Return (X, Y) of the center of cell containing provided text 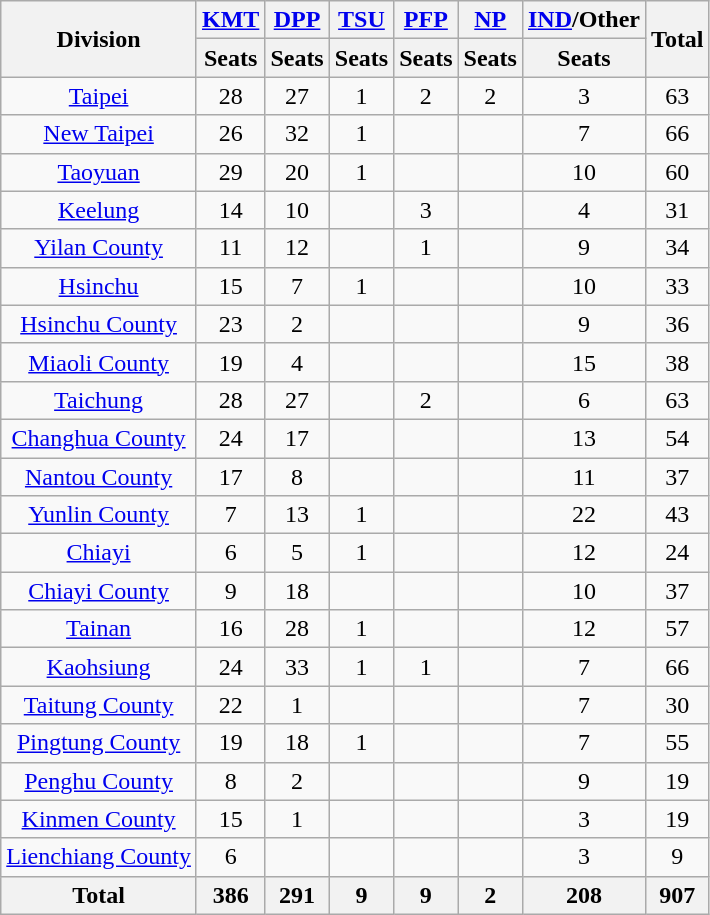
Lienchiang County (99, 857)
KMT (230, 20)
Chiayi County (99, 591)
57 (678, 629)
PFP (426, 20)
Yilan County (99, 248)
Division (99, 39)
14 (230, 210)
Chiayi (99, 553)
32 (297, 134)
30 (678, 705)
TSU (361, 20)
Yunlin County (99, 515)
Penghu County (99, 781)
Changhua County (99, 438)
Pingtung County (99, 743)
26 (230, 134)
Taoyuan (99, 172)
38 (678, 362)
54 (678, 438)
New Taipei (99, 134)
Hsinchu County (99, 324)
Taipei (99, 96)
43 (678, 515)
Taitung County (99, 705)
31 (678, 210)
16 (230, 629)
20 (297, 172)
34 (678, 248)
Hsinchu (99, 286)
60 (678, 172)
Taichung (99, 400)
Tainan (99, 629)
208 (584, 895)
Kaohsiung (99, 667)
23 (230, 324)
Kinmen County (99, 819)
NP (490, 20)
5 (297, 553)
Miaoli County (99, 362)
55 (678, 743)
IND/Other (584, 20)
907 (678, 895)
Nantou County (99, 477)
Keelung (99, 210)
386 (230, 895)
DPP (297, 20)
291 (297, 895)
36 (678, 324)
29 (230, 172)
